Output the [x, y] coordinate of the center of the cell containing the given text.  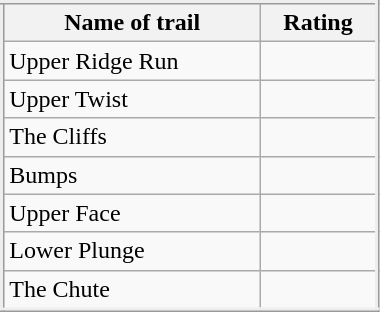
Bumps [131, 175]
The Chute [131, 290]
Rating [319, 22]
Upper Face [131, 213]
Lower Plunge [131, 251]
Upper Ridge Run [131, 61]
Name of trail [131, 22]
The Cliffs [131, 137]
Upper Twist [131, 99]
